Search for the cell housing the specified text and yield its (X, Y) center coordinate. 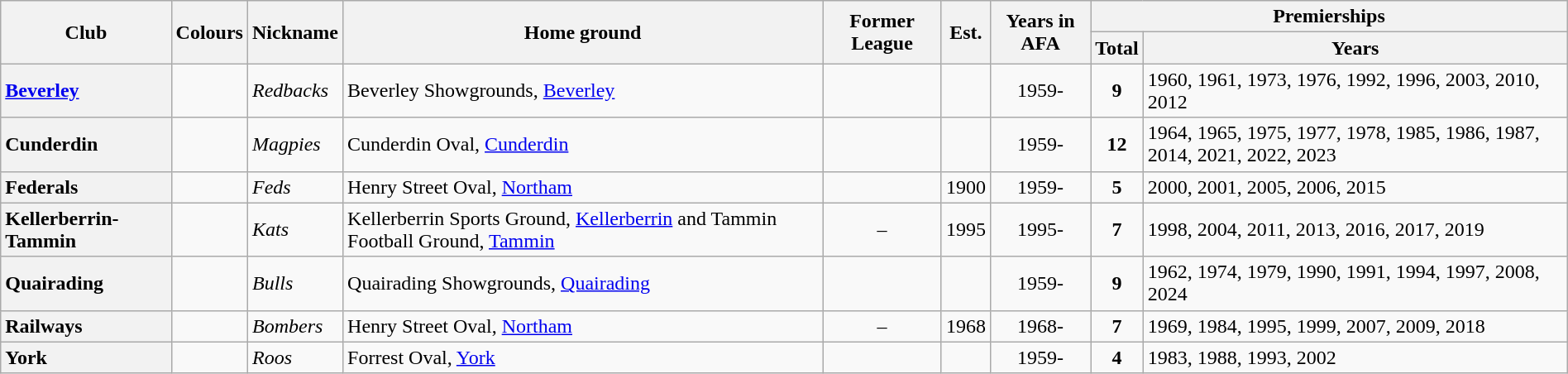
1968- (1040, 326)
Quairading (86, 283)
Years in AFA (1040, 32)
York (86, 357)
Federals (86, 187)
1995 (966, 230)
Kats (294, 230)
Redbacks (294, 91)
Cunderdin Oval, Cunderdin (583, 144)
Total (1117, 48)
1962, 1974, 1979, 1990, 1991, 1994, 1997, 2008, 2024 (1355, 283)
2000, 2001, 2005, 2006, 2015 (1355, 187)
Magpies (294, 144)
Former League (882, 32)
Bulls (294, 283)
1968 (966, 326)
Kellerberrin-Tammin (86, 230)
1964, 1965, 1975, 1977, 1978, 1985, 1986, 1987, 2014, 2021, 2022, 2023 (1355, 144)
1900 (966, 187)
Kellerberrin Sports Ground, Kellerberrin and Tammin Football Ground, Tammin (583, 230)
Bombers (294, 326)
Cunderdin (86, 144)
Roos (294, 357)
12 (1117, 144)
Forrest Oval, York (583, 357)
Beverley Showgrounds, Beverley (583, 91)
Est. (966, 32)
Quairading Showgrounds, Quairading (583, 283)
5 (1117, 187)
Premierships (1330, 17)
4 (1117, 357)
Club (86, 32)
1998, 2004, 2011, 2013, 2016, 2017, 2019 (1355, 230)
1983, 1988, 1993, 2002 (1355, 357)
Railways (86, 326)
1969, 1984, 1995, 1999, 2007, 2009, 2018 (1355, 326)
Colours (209, 32)
Beverley (86, 91)
1995- (1040, 230)
Feds (294, 187)
Home ground (583, 32)
Years (1355, 48)
1960, 1961, 1973, 1976, 1992, 1996, 2003, 2010, 2012 (1355, 91)
Nickname (294, 32)
